For the text-containing cell, return its midpoint in [x, y] coordinate format. 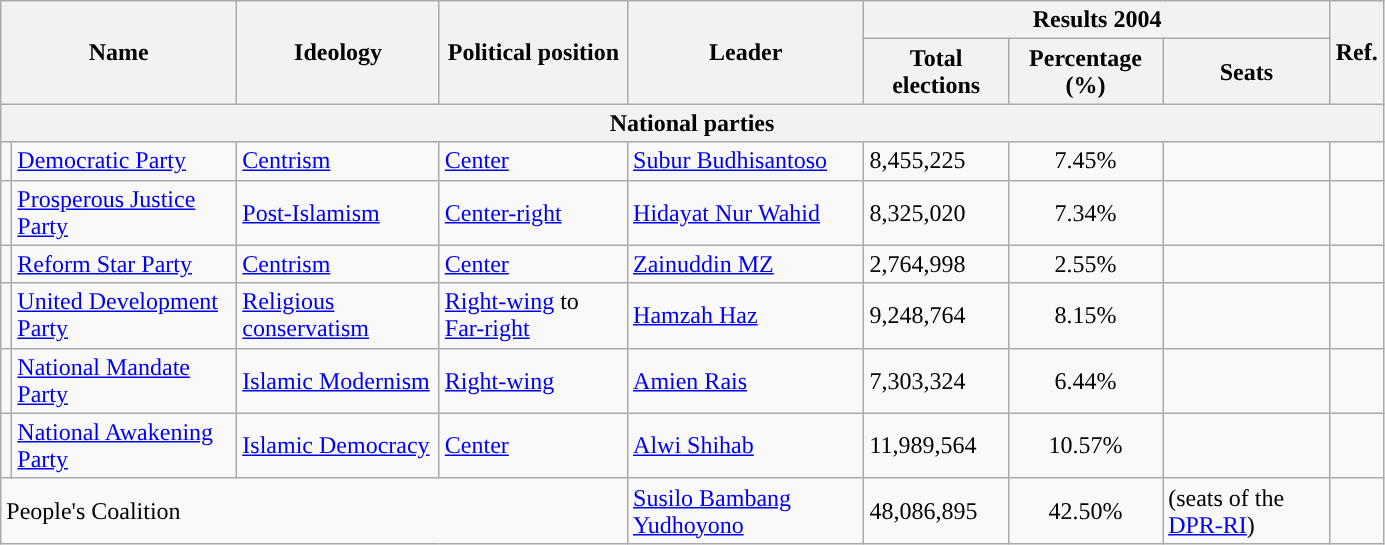
People's Coalition [314, 510]
Seats [1247, 72]
United Development Party [124, 316]
Reform Star Party [124, 264]
Political position [533, 52]
8,455,225 [936, 161]
Subur Budhisantoso [746, 161]
Hamzah Haz [746, 316]
Islamic Democracy [338, 446]
Post-Islamism [338, 212]
7,303,324 [936, 380]
Ref. [1356, 52]
Center-right [533, 212]
Right-wing [533, 380]
42.50% [1085, 510]
48,086,895 [936, 510]
Religious conservatism [338, 316]
7.45% [1085, 161]
6.44% [1085, 380]
Alwi Shihab [746, 446]
Results 2004 [1097, 20]
Susilo Bambang Yudhoyono [746, 510]
Percentage (%) [1085, 72]
Zainuddin MZ [746, 264]
10.57% [1085, 446]
7.34% [1085, 212]
Ideology [338, 52]
(seats of the DPR-RI) [1247, 510]
Democratic Party [124, 161]
Right-wing to Far-right [533, 316]
11,989,564 [936, 446]
9,248,764 [936, 316]
Total elections [936, 72]
Amien Rais [746, 380]
8,325,020 [936, 212]
Leader [746, 52]
Hidayat Nur Wahid [746, 212]
National Mandate Party [124, 380]
Name [119, 52]
Islamic Modernism [338, 380]
2,764,998 [936, 264]
National parties [692, 123]
National Awakening Party [124, 446]
Prosperous Justice Party [124, 212]
8.15% [1085, 316]
2.55% [1085, 264]
